Return (X, Y) of the center of cell containing provided text 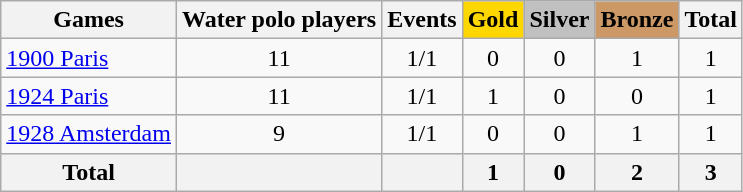
Gold (493, 20)
Silver (560, 20)
9 (278, 134)
3 (711, 172)
2 (637, 172)
1924 Paris (89, 96)
Bronze (637, 20)
Water polo players (278, 20)
1928 Amsterdam (89, 134)
Events (422, 20)
Games (89, 20)
1900 Paris (89, 58)
